Determine the [X, Y] coordinate at the center of the cell enclosing the given text.  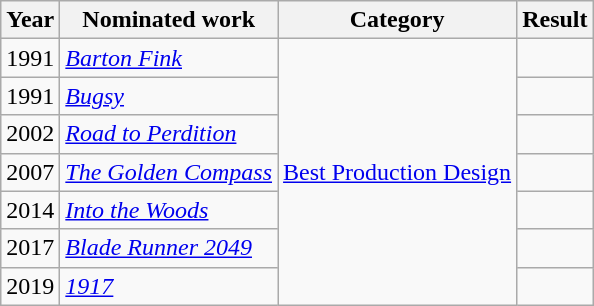
Category [398, 20]
Barton Fink [169, 58]
2014 [30, 210]
2002 [30, 134]
Best Production Design [398, 172]
Road to Perdition [169, 134]
2017 [30, 248]
Into the Woods [169, 210]
Year [30, 20]
1917 [169, 286]
2019 [30, 286]
Nominated work [169, 20]
Result [555, 20]
Bugsy [169, 96]
2007 [30, 172]
Blade Runner 2049 [169, 248]
The Golden Compass [169, 172]
